Output the (x, y) coordinate of the center of the cell containing the given text.  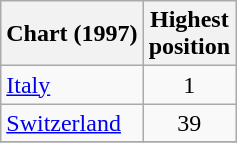
Highestposition (189, 34)
Chart (1997) (72, 34)
1 (189, 85)
39 (189, 123)
Italy (72, 85)
Switzerland (72, 123)
